Locate the cell with the specified text and output its [X, Y] center coordinate. 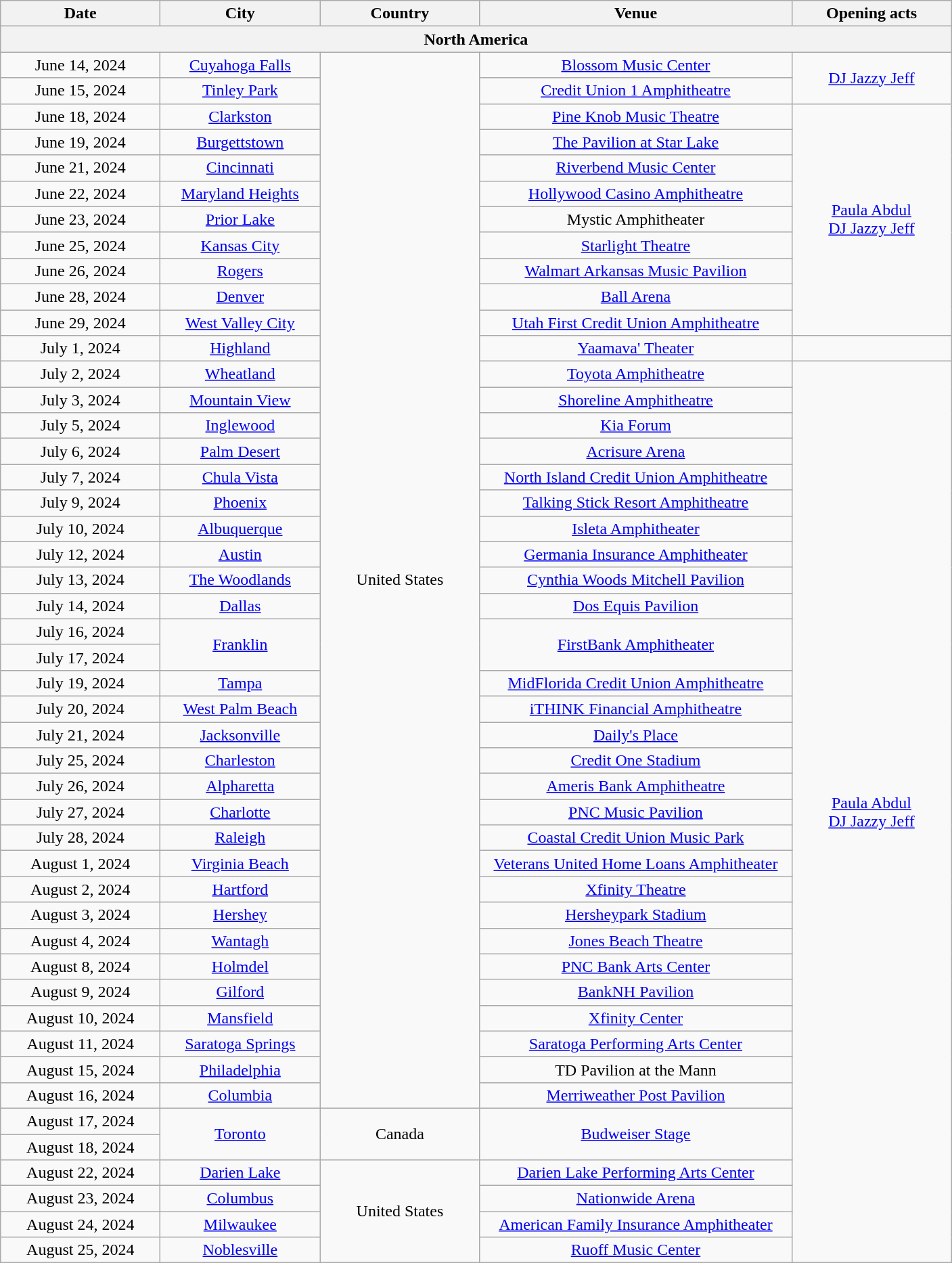
Columbus [240, 1199]
Xfinity Center [636, 1018]
Inglewood [240, 426]
Denver [240, 296]
July 5, 2024 [81, 426]
Darien Lake [240, 1173]
Cuyahoga Falls [240, 65]
Germania Insurance Amphitheater [636, 554]
Phoenix [240, 503]
Xfinity Theatre [636, 889]
July 17, 2024 [81, 657]
Mountain View [240, 400]
Canada [400, 1134]
Riverbend Music Center [636, 168]
August 15, 2024 [81, 1069]
July 13, 2024 [81, 580]
July 25, 2024 [81, 761]
Dos Equis Pavilion [636, 606]
August 24, 2024 [81, 1224]
Maryland Heights [240, 194]
West Palm Beach [240, 709]
June 18, 2024 [81, 116]
Yaamava' Theater [636, 349]
DJ Jazzy Jeff [871, 78]
Venue [636, 14]
Opening acts [871, 14]
August 22, 2024 [81, 1173]
August 1, 2024 [81, 864]
Albuquerque [240, 529]
Nationwide Arena [636, 1199]
July 26, 2024 [81, 786]
Ruoff Music Center [636, 1250]
June 19, 2024 [81, 142]
July 12, 2024 [81, 554]
August 25, 2024 [81, 1250]
Noblesville [240, 1250]
BankNH Pavilion [636, 992]
Starlight Theatre [636, 245]
July 21, 2024 [81, 734]
Coastal Credit Union Music Park [636, 838]
Charlotte [240, 812]
Mystic Amphitheater [636, 219]
Milwaukee [240, 1224]
August 18, 2024 [81, 1147]
July 27, 2024 [81, 812]
Date [81, 14]
Gilford [240, 992]
Toyota Amphitheatre [636, 374]
Burgettstown [240, 142]
August 8, 2024 [81, 967]
July 1, 2024 [81, 349]
Alpharetta [240, 786]
July 10, 2024 [81, 529]
August 10, 2024 [81, 1018]
August 16, 2024 [81, 1095]
Kia Forum [636, 426]
August 9, 2024 [81, 992]
Rogers [240, 271]
Utah First Credit Union Amphitheatre [636, 323]
Credit One Stadium [636, 761]
August 17, 2024 [81, 1121]
Blossom Music Center [636, 65]
August 11, 2024 [81, 1044]
Hersheypark Stadium [636, 915]
Hershey [240, 915]
Hollywood Casino Amphitheatre [636, 194]
The Pavilion at Star Lake [636, 142]
Jacksonville [240, 734]
Franklin [240, 644]
June 28, 2024 [81, 296]
July 2, 2024 [81, 374]
FirstBank Amphitheater [636, 644]
MidFlorida Credit Union Amphitheatre [636, 683]
Highland [240, 349]
North America [476, 39]
Mansfield [240, 1018]
Austin [240, 554]
June 23, 2024 [81, 219]
Dallas [240, 606]
Wantagh [240, 941]
August 23, 2024 [81, 1199]
July 28, 2024 [81, 838]
August 4, 2024 [81, 941]
July 6, 2024 [81, 451]
PNC Music Pavilion [636, 812]
West Valley City [240, 323]
Tampa [240, 683]
Ameris Bank Amphitheatre [636, 786]
June 15, 2024 [81, 91]
Tinley Park [240, 91]
Isleta Amphitheater [636, 529]
Cynthia Woods Mitchell Pavilion [636, 580]
Clarkston [240, 116]
July 7, 2024 [81, 477]
City [240, 14]
August 2, 2024 [81, 889]
June 26, 2024 [81, 271]
The Woodlands [240, 580]
Walmart Arkansas Music Pavilion [636, 271]
Credit Union 1 Amphitheatre [636, 91]
PNC Bank Arts Center [636, 967]
Pine Knob Music Theatre [636, 116]
Ball Arena [636, 296]
June 25, 2024 [81, 245]
TD Pavilion at the Mann [636, 1069]
Toronto [240, 1134]
June 29, 2024 [81, 323]
July 16, 2024 [81, 631]
Budweiser Stage [636, 1134]
August 3, 2024 [81, 915]
July 9, 2024 [81, 503]
Palm Desert [240, 451]
Kansas City [240, 245]
Shoreline Amphitheatre [636, 400]
Talking Stick Resort Amphitheatre [636, 503]
Acrisure Arena [636, 451]
Philadelphia [240, 1069]
Holmdel [240, 967]
Jones Beach Theatre [636, 941]
June 22, 2024 [81, 194]
iTHINK Financial Amphitheatre [636, 709]
Country [400, 14]
Cincinnati [240, 168]
Raleigh [240, 838]
Saratoga Springs [240, 1044]
Prior Lake [240, 219]
Daily's Place [636, 734]
Darien Lake Performing Arts Center [636, 1173]
Columbia [240, 1095]
Virginia Beach [240, 864]
July 19, 2024 [81, 683]
Hartford [240, 889]
June 14, 2024 [81, 65]
June 21, 2024 [81, 168]
Wheatland [240, 374]
Chula Vista [240, 477]
Charleston [240, 761]
American Family Insurance Amphitheater [636, 1224]
Veterans United Home Loans Amphitheater [636, 864]
Saratoga Performing Arts Center [636, 1044]
July 20, 2024 [81, 709]
Merriweather Post Pavilion [636, 1095]
July 14, 2024 [81, 606]
North Island Credit Union Amphitheatre [636, 477]
July 3, 2024 [81, 400]
